Detect which cell encompasses the target text, then output its [X, Y] center coordinate. 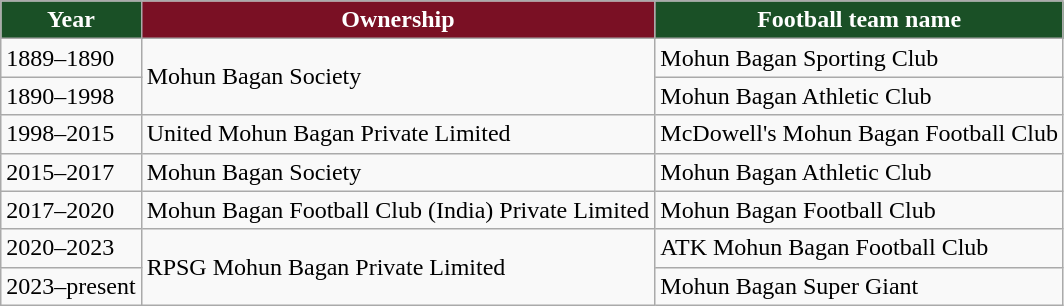
2020–2023 [71, 248]
ATK Mohun Bagan Football Club [860, 248]
2017–2020 [71, 210]
United Mohun Bagan Private Limited [398, 134]
Football team name [860, 20]
1890–1998 [71, 96]
Mohun Bagan Football Club (India) Private Limited [398, 210]
2015–2017 [71, 172]
1998–2015 [71, 134]
Mohun Bagan Football Club [860, 210]
RPSG Mohun Bagan Private Limited [398, 267]
Ownership [398, 20]
Mohun Bagan Super Giant [860, 286]
2023–present [71, 286]
Mohun Bagan Sporting Club [860, 58]
Year [71, 20]
McDowell's Mohun Bagan Football Club [860, 134]
1889–1890 [71, 58]
